Return (x, y) of the center of cell containing provided text 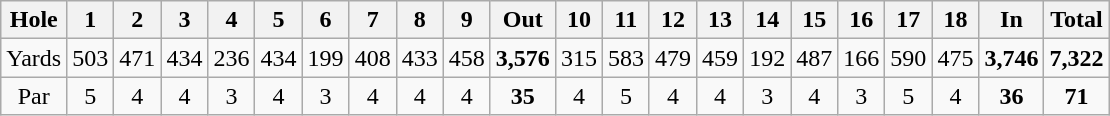
315 (578, 58)
Par (34, 96)
3,576 (522, 58)
590 (908, 58)
14 (768, 20)
479 (672, 58)
408 (372, 58)
36 (1012, 96)
18 (956, 20)
1 (90, 20)
3,746 (1012, 58)
503 (90, 58)
458 (466, 58)
192 (768, 58)
Out (522, 20)
71 (1076, 96)
583 (626, 58)
459 (720, 58)
11 (626, 20)
Hole (34, 20)
6 (326, 20)
236 (232, 58)
2 (138, 20)
475 (956, 58)
Total (1076, 20)
8 (420, 20)
16 (862, 20)
15 (814, 20)
166 (862, 58)
12 (672, 20)
487 (814, 58)
7 (372, 20)
199 (326, 58)
9 (466, 20)
433 (420, 58)
10 (578, 20)
7,322 (1076, 58)
17 (908, 20)
35 (522, 96)
In (1012, 20)
Yards (34, 58)
13 (720, 20)
471 (138, 58)
